From the cell containing the given text, extract its center point as (X, Y) coordinate. 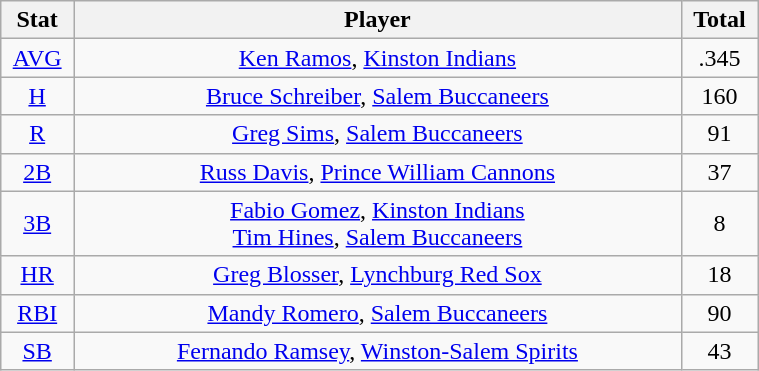
AVG (38, 58)
Mandy Romero, Salem Buccaneers (378, 313)
18 (719, 275)
Bruce Schreiber, Salem Buccaneers (378, 96)
160 (719, 96)
HR (38, 275)
43 (719, 351)
Total (719, 20)
SB (38, 351)
91 (719, 134)
3B (38, 224)
Russ Davis, Prince William Cannons (378, 172)
R (38, 134)
RBI (38, 313)
Player (378, 20)
8 (719, 224)
Greg Blosser, Lynchburg Red Sox (378, 275)
H (38, 96)
2B (38, 172)
Fernando Ramsey, Winston-Salem Spirits (378, 351)
90 (719, 313)
Stat (38, 20)
Greg Sims, Salem Buccaneers (378, 134)
37 (719, 172)
Fabio Gomez, Kinston Indians Tim Hines, Salem Buccaneers (378, 224)
Ken Ramos, Kinston Indians (378, 58)
.345 (719, 58)
